Return the [X, Y] coordinate for the center point of the cell that contains the specified text.  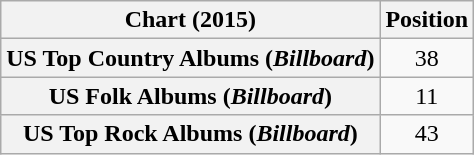
US Top Country Albums (Billboard) [190, 58]
US Top Rock Albums (Billboard) [190, 134]
11 [427, 96]
Position [427, 20]
US Folk Albums (Billboard) [190, 96]
Chart (2015) [190, 20]
43 [427, 134]
38 [427, 58]
